Locate the cell with the specified text and output its (x, y) center coordinate. 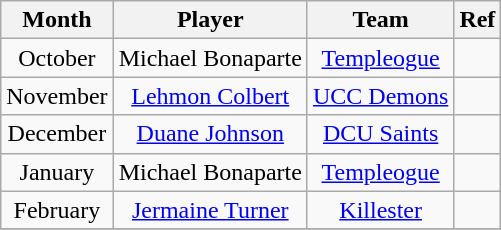
November (57, 96)
Ref (478, 20)
DCU Saints (380, 134)
Month (57, 20)
Duane Johnson (210, 134)
October (57, 58)
UCC Demons (380, 96)
Jermaine Turner (210, 210)
December (57, 134)
Player (210, 20)
January (57, 172)
Team (380, 20)
February (57, 210)
Killester (380, 210)
Lehmon Colbert (210, 96)
